Detect which cell encompasses the target text, then output its (X, Y) center coordinate. 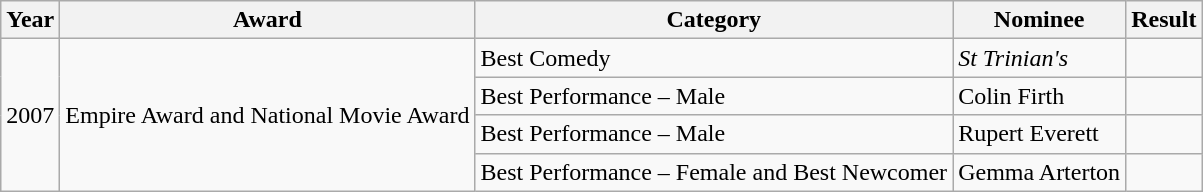
Rupert Everett (1040, 134)
Best Comedy (714, 58)
Nominee (1040, 20)
Award (268, 20)
Empire Award and National Movie Award (268, 115)
Category (714, 20)
Best Performance – Female and Best Newcomer (714, 172)
Year (30, 20)
Colin Firth (1040, 96)
Result (1164, 20)
Gemma Arterton (1040, 172)
2007 (30, 115)
St Trinian's (1040, 58)
